Determine the (x, y) coordinate at the center of the cell enclosing the given text.  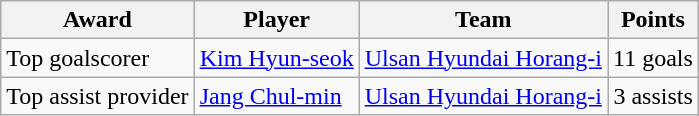
Points (654, 20)
Award (98, 20)
Jang Chul-min (276, 96)
Top assist provider (98, 96)
Top goalscorer (98, 58)
3 assists (654, 96)
Player (276, 20)
11 goals (654, 58)
Team (483, 20)
Kim Hyun-seok (276, 58)
